Detect which cell encompasses the target text, then output its [x, y] center coordinate. 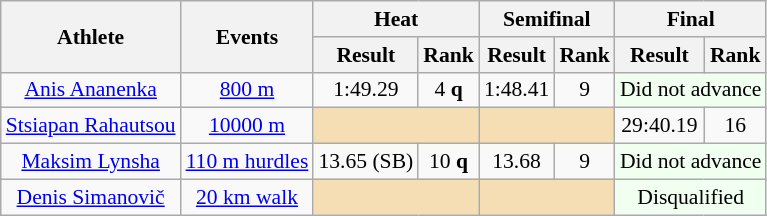
Athlete [91, 36]
29:40.19 [660, 126]
1:49.29 [366, 90]
13.68 [516, 162]
Heat [396, 19]
10 q [448, 162]
20 km walk [248, 197]
Semifinal [547, 19]
110 m hurdles [248, 162]
Events [248, 36]
Anis Ananenka [91, 90]
Maksim Lynsha [91, 162]
Final [691, 19]
Denis Simanovič [91, 197]
Disqualified [691, 197]
16 [736, 126]
1:48.41 [516, 90]
Stsiapan Rahautsou [91, 126]
13.65 (SB) [366, 162]
800 m [248, 90]
10000 m [248, 126]
4 q [448, 90]
